Capture the cell that displays the provided text and extract its (X, Y) central coordinate. 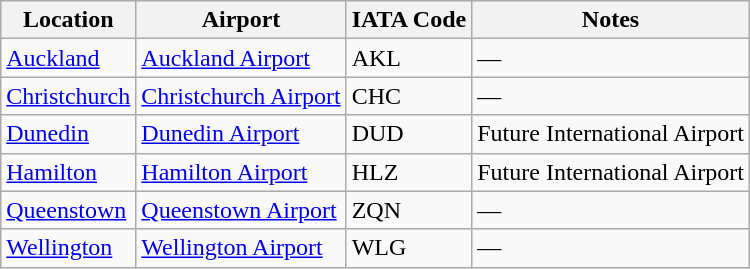
Dunedin Airport (241, 134)
Notes (611, 20)
DUD (409, 134)
Auckland (68, 58)
ZQN (409, 210)
Hamilton Airport (241, 172)
Hamilton (68, 172)
Queenstown Airport (241, 210)
Queenstown (68, 210)
CHC (409, 96)
Wellington (68, 248)
Christchurch (68, 96)
Auckland Airport (241, 58)
WLG (409, 248)
Dunedin (68, 134)
IATA Code (409, 20)
Location (68, 20)
AKL (409, 58)
Wellington Airport (241, 248)
Christchurch Airport (241, 96)
HLZ (409, 172)
Airport (241, 20)
